Return the [x, y] coordinate for the center point of the cell that contains the specified text.  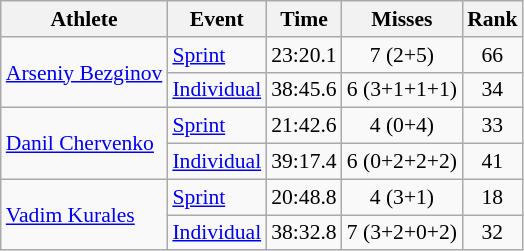
20:48.8 [304, 197]
66 [492, 55]
Misses [402, 19]
7 (2+5) [402, 55]
41 [492, 162]
Danil Chervenko [84, 144]
23:20.1 [304, 55]
21:42.6 [304, 126]
Rank [492, 19]
Arseniy Bezginov [84, 72]
18 [492, 197]
4 (3+1) [402, 197]
Athlete [84, 19]
Vadim Kurales [84, 214]
39:17.4 [304, 162]
38:45.6 [304, 90]
6 (0+2+2+2) [402, 162]
4 (0+4) [402, 126]
7 (3+2+0+2) [402, 233]
Time [304, 19]
32 [492, 233]
6 (3+1+1+1) [402, 90]
33 [492, 126]
Event [216, 19]
38:32.8 [304, 233]
34 [492, 90]
